Determine the [X, Y] coordinate at the center of the cell enclosing the given text.  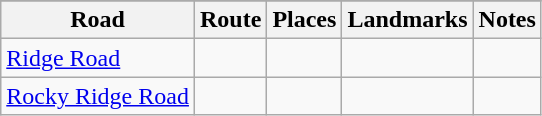
Route [230, 20]
Notes [507, 20]
Rocky Ridge Road [98, 96]
Ridge Road [98, 58]
Road [98, 20]
Places [304, 20]
Landmarks [408, 20]
